Detect which cell encompasses the target text, then output its (x, y) center coordinate. 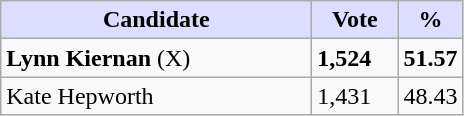
Candidate (156, 20)
Vote (355, 20)
% (430, 20)
Kate Hepworth (156, 96)
1,524 (355, 58)
Lynn Kiernan (X) (156, 58)
1,431 (355, 96)
48.43 (430, 96)
51.57 (430, 58)
